Return [x, y] of the center of cell containing provided text 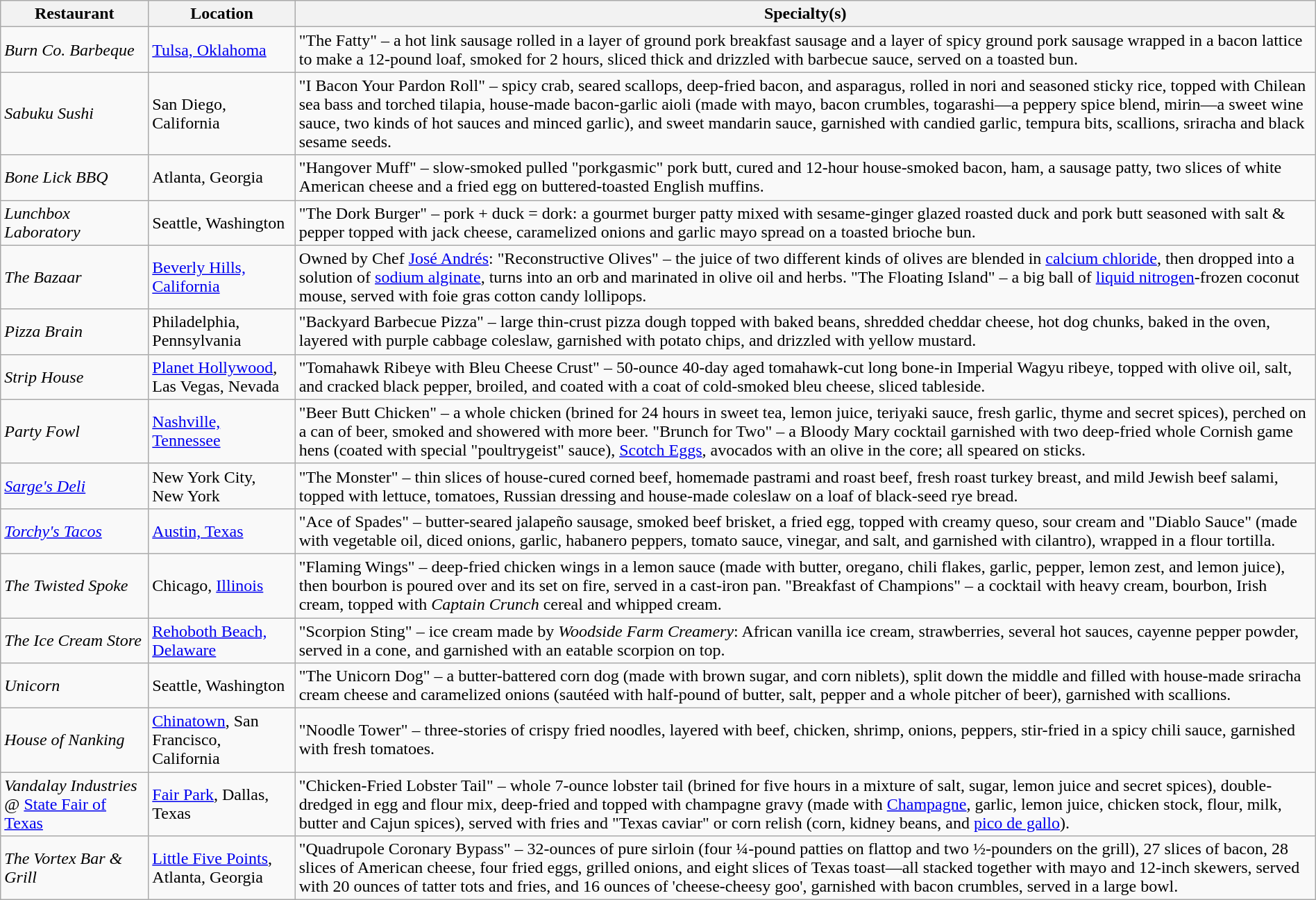
Torchy's Tacos [75, 531]
Location [222, 14]
Restaurant [75, 14]
Burn Co. Barbeque [75, 50]
Party Fowl [75, 431]
The Twisted Spoke [75, 585]
The Ice Cream Store [75, 640]
New York City, New York [222, 486]
Atlanta, Georgia [222, 178]
San Diego, California [222, 114]
Philadelphia, Pennsylvania [222, 332]
Chinatown, San Francisco, California [222, 740]
Vandalay Industries @ State Fair of Texas [75, 804]
The Vortex Bar & Grill [75, 868]
Sabuku Sushi [75, 114]
Pizza Brain [75, 332]
Beverly Hills, California [222, 277]
Bone Lick BBQ [75, 178]
Lunchbox Laboratory [75, 222]
The Bazaar [75, 277]
Strip House [75, 376]
Little Five Points, Atlanta, Georgia [222, 868]
Sarge's Deli [75, 486]
Nashville, Tennessee [222, 431]
Tulsa, Oklahoma [222, 50]
Rehoboth Beach, Delaware [222, 640]
Austin, Texas [222, 531]
Chicago, Illinois [222, 585]
House of Nanking [75, 740]
Specialty(s) [805, 14]
Planet Hollywood, Las Vegas, Nevada [222, 376]
Unicorn [75, 686]
Fair Park, Dallas, Texas [222, 804]
